From the cell containing the given text, extract its center point as (X, Y) coordinate. 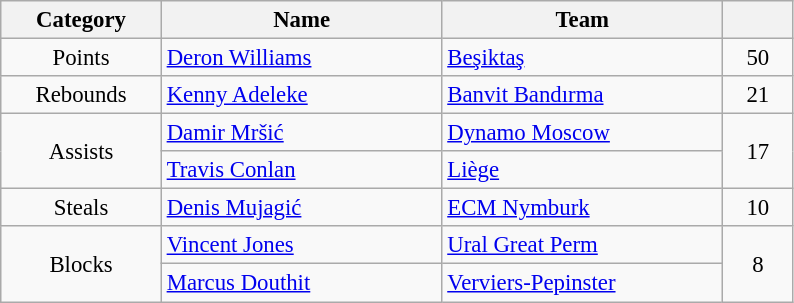
Beşiktaş (582, 58)
Category (82, 20)
Name (302, 20)
Denis Mujagić (302, 208)
Verviers-Pepinster (582, 283)
Kenny Adeleke (302, 95)
Rebounds (82, 95)
Dynamo Moscow (582, 133)
Steals (82, 208)
Deron Williams (302, 58)
Damir Mršić (302, 133)
50 (758, 58)
Liège (582, 170)
21 (758, 95)
10 (758, 208)
Marcus Douthit (302, 283)
Blocks (82, 264)
17 (758, 152)
Travis Conlan (302, 170)
Vincent Jones (302, 245)
Assists (82, 152)
Banvit Bandırma (582, 95)
Points (82, 58)
8 (758, 264)
Ural Great Perm (582, 245)
Team (582, 20)
ECM Nymburk (582, 208)
